Return the (x, y) coordinate for the center point of the cell that contains the specified text.  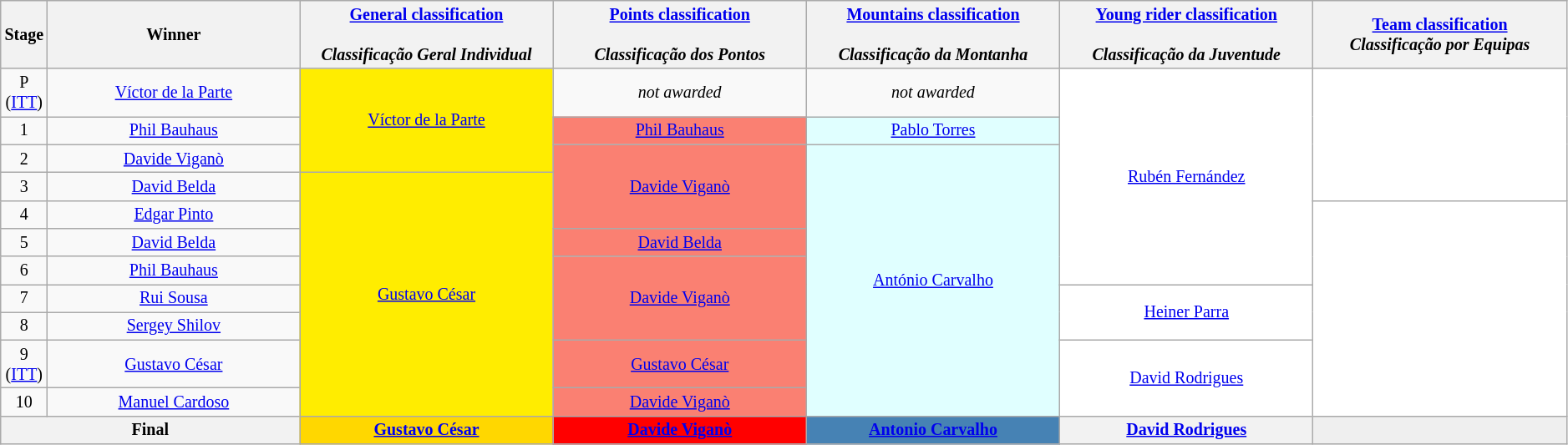
2 (24, 159)
Manuel Cardoso (174, 402)
1 (24, 130)
6 (24, 271)
Final (150, 431)
Rubén Fernández (1186, 177)
5 (24, 242)
4 (24, 214)
Stage (24, 35)
Winner (174, 35)
8 (24, 326)
7 (24, 299)
9 (ITT) (24, 364)
Rui Sousa (174, 299)
Pablo Torres (932, 130)
General classificationClassificação Geral Individual (426, 35)
10 (24, 402)
Antonio Carvalho (932, 431)
Team classificationClassificação por Equipas (1440, 35)
Mountains classificationClassificação da Montanha (932, 35)
Points classificationClassificação dos Pontos (680, 35)
P (ITT) (24, 94)
Edgar Pinto (174, 214)
3 (24, 187)
Sergey Shilov (174, 326)
Young rider classificationClassificação da Juventude (1186, 35)
António Carvalho (932, 281)
Heiner Parra (1186, 312)
